From the cell containing the given text, extract its center point as (x, y) coordinate. 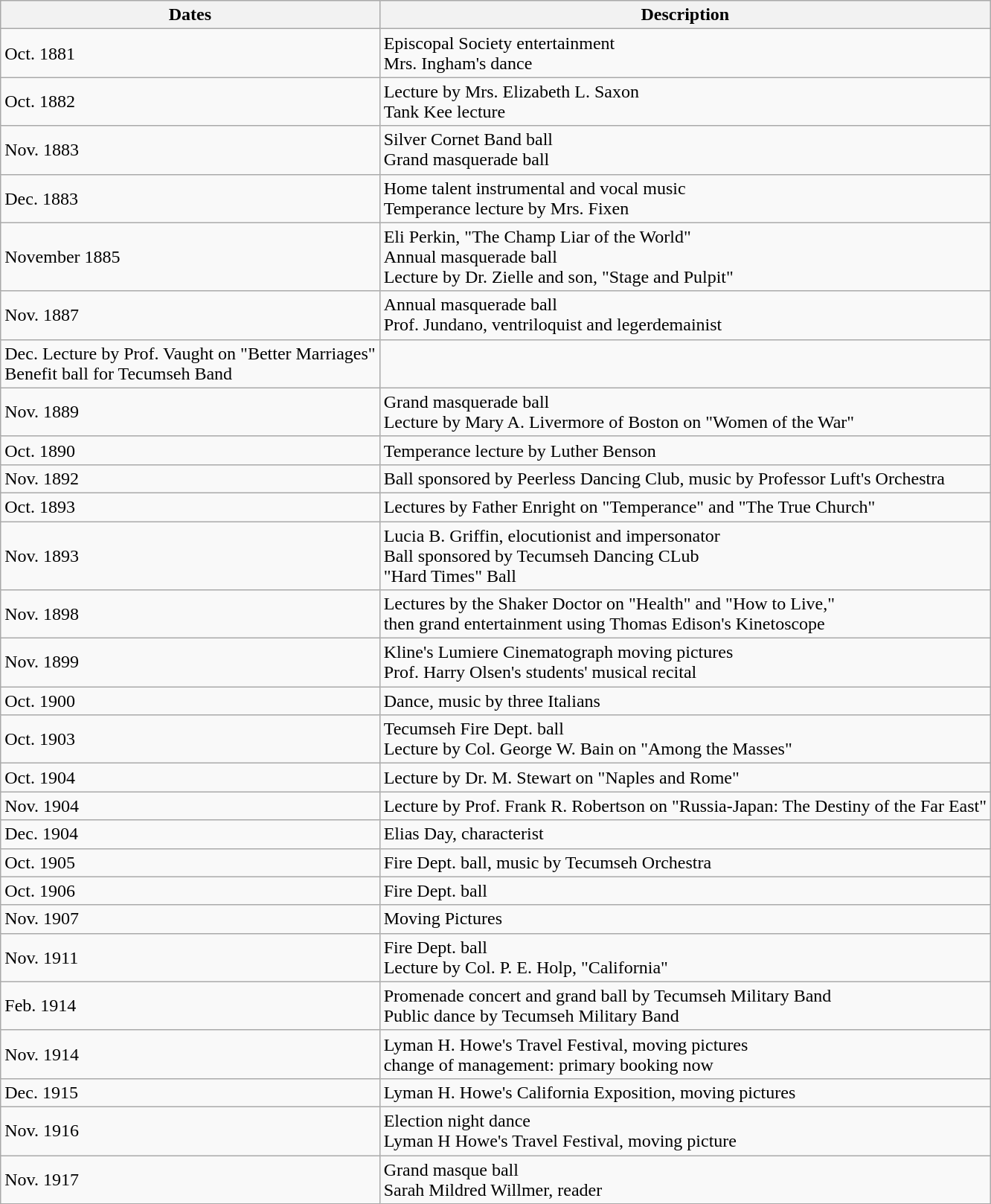
Dance, music by three Italians (684, 701)
Fire Dept. ball (684, 891)
Grand masque ballSarah Mildred Willmer, reader (684, 1179)
Elias Day, characterist (684, 834)
Lecture by Dr. M. Stewart on "Naples and Rome" (684, 778)
Lectures by the Shaker Doctor on "Health" and "How to Live,"then grand entertainment using Thomas Edison's Kinetoscope (684, 615)
Nov. 1899 (190, 662)
Dec. Lecture by Prof. Vaught on "Better Marriages"Benefit ball for Tecumseh Band (190, 363)
Dec. 1883 (190, 198)
Fire Dept. ballLecture by Col. P. E. Holp, "California" (684, 957)
Tecumseh Fire Dept. ballLecture by Col. George W. Bain on "Among the Masses" (684, 740)
Lecture by Mrs. Elizabeth L. SaxonTank Kee lecture (684, 101)
Description (684, 15)
Oct. 1906 (190, 891)
Lyman H. Howe's California Exposition, moving pictures (684, 1092)
Lucia B. Griffin, elocutionist and impersonatorBall sponsored by Tecumseh Dancing CLub"Hard Times" Ball (684, 555)
Promenade concert and grand ball by Tecumseh Military BandPublic dance by Tecumseh Military Band (684, 1006)
Oct. 1900 (190, 701)
Oct. 1893 (190, 507)
Oct. 1882 (190, 101)
Oct. 1905 (190, 862)
Nov. 1914 (190, 1054)
Lectures by Father Enright on "Temperance" and "The True Church" (684, 507)
Dates (190, 15)
Nov. 1916 (190, 1131)
Ball sponsored by Peerless Dancing Club, music by Professor Luft's Orchestra (684, 478)
Fire Dept. ball, music by Tecumseh Orchestra (684, 862)
Nov. 1887 (190, 316)
Lyman H. Howe's Travel Festival, moving pictureschange of management: primary booking now (684, 1054)
Eli Perkin, "The Champ Liar of the World"Annual masquerade ballLecture by Dr. Zielle and son, "Stage and Pulpit" (684, 257)
Nov. 1907 (190, 919)
Oct. 1904 (190, 778)
Nov. 1917 (190, 1179)
Nov. 1898 (190, 615)
Oct. 1881 (190, 54)
Nov. 1911 (190, 957)
Kline's Lumiere Cinematograph moving picturesProf. Harry Olsen's students' musical recital (684, 662)
Nov. 1904 (190, 806)
Nov. 1889 (190, 412)
Temperance lecture by Luther Benson (684, 450)
Episcopal Society entertainmentMrs. Ingham's dance (684, 54)
Lecture by Prof. Frank R. Robertson on "Russia-Japan: The Destiny of the Far East" (684, 806)
Nov. 1893 (190, 555)
Nov. 1892 (190, 478)
November 1885 (190, 257)
Home talent instrumental and vocal musicTemperance lecture by Mrs. Fixen (684, 198)
Oct. 1903 (190, 740)
Oct. 1890 (190, 450)
Nov. 1883 (190, 150)
Silver Cornet Band ballGrand masquerade ball (684, 150)
Dec. 1915 (190, 1092)
Dec. 1904 (190, 834)
Election night danceLyman H Howe's Travel Festival, moving picture (684, 1131)
Feb. 1914 (190, 1006)
Moving Pictures (684, 919)
Grand masquerade ballLecture by Mary A. Livermore of Boston on "Women of the War" (684, 412)
Annual masquerade ballProf. Jundano, ventriloquist and legerdemainist (684, 316)
